Return [x, y] of the center of cell containing provided text 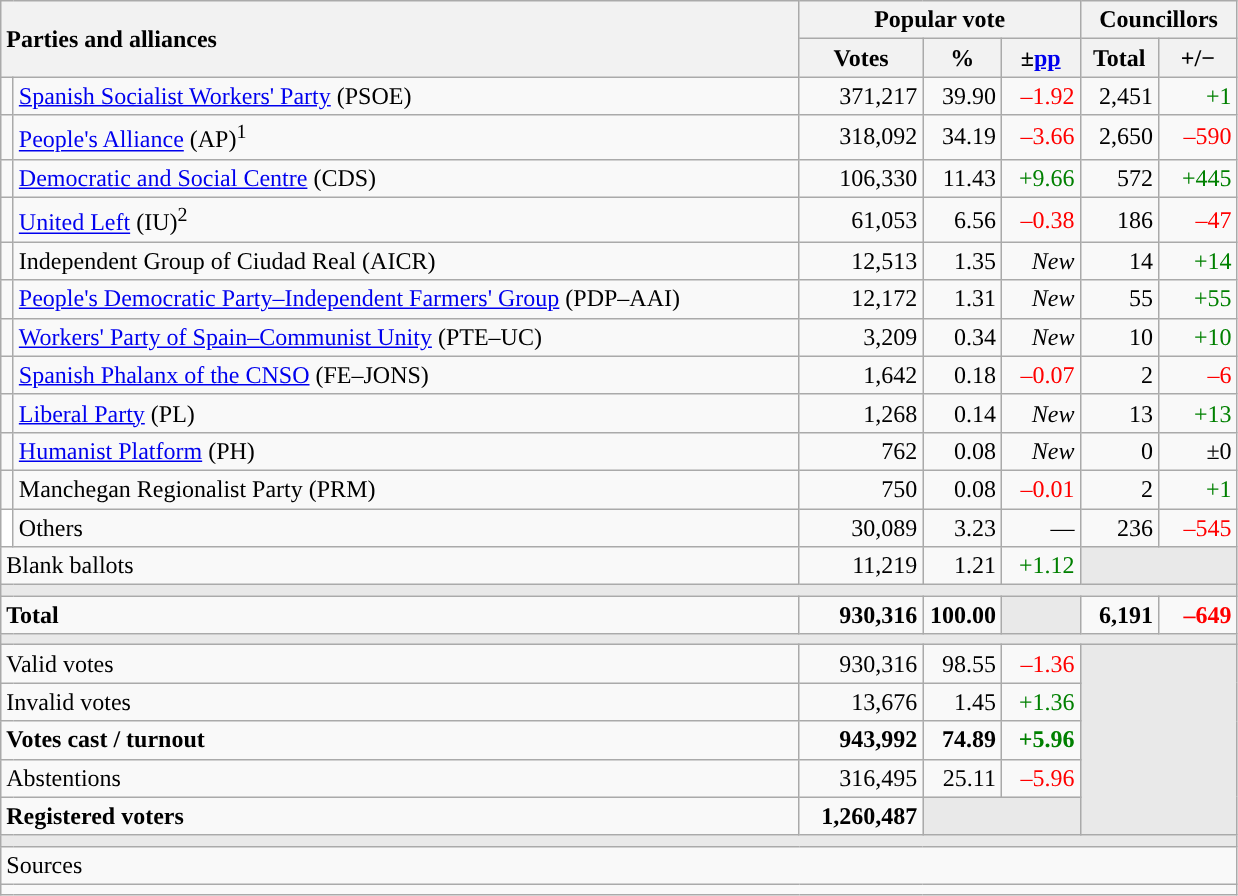
55 [1120, 299]
–5.96 [1040, 778]
2,451 [1120, 96]
0.18 [962, 375]
6,191 [1120, 615]
±0 [1198, 451]
Spanish Phalanx of the CNSO (FE–JONS) [406, 375]
People's Democratic Party–Independent Farmers' Group (PDP–AAI) [406, 299]
14 [1120, 261]
Independent Group of Ciudad Real (AICR) [406, 261]
61,053 [861, 220]
+10 [1198, 337]
Humanist Platform (PH) [406, 451]
–649 [1198, 615]
–0.07 [1040, 375]
Democratic and Social Centre (CDS) [406, 178]
762 [861, 451]
Valid votes [400, 664]
34.19 [962, 138]
12,172 [861, 299]
–3.66 [1040, 138]
Blank ballots [400, 566]
1,260,487 [861, 816]
+1.12 [1040, 566]
30,089 [861, 528]
+1.36 [1040, 702]
0.34 [962, 337]
13 [1120, 413]
1.21 [962, 566]
Registered voters [400, 816]
Parties and alliances [400, 39]
100.00 [962, 615]
Invalid votes [400, 702]
1.35 [962, 261]
Popular vote [940, 20]
Others [406, 528]
Manchegan Regionalist Party (PRM) [406, 489]
1,268 [861, 413]
Votes [861, 58]
236 [1120, 528]
–0.38 [1040, 220]
+/− [1198, 58]
6.56 [962, 220]
11.43 [962, 178]
Votes cast / turnout [400, 740]
318,092 [861, 138]
±pp [1040, 58]
People's Alliance (AP)1 [406, 138]
–1.92 [1040, 96]
2,650 [1120, 138]
11,219 [861, 566]
+55 [1198, 299]
Abstentions [400, 778]
0.14 [962, 413]
572 [1120, 178]
1.45 [962, 702]
39.90 [962, 96]
1,642 [861, 375]
3.23 [962, 528]
+13 [1198, 413]
Spanish Socialist Workers' Party (PSOE) [406, 96]
–0.01 [1040, 489]
Workers' Party of Spain–Communist Unity (PTE–UC) [406, 337]
106,330 [861, 178]
+14 [1198, 261]
+9.66 [1040, 178]
–590 [1198, 138]
316,495 [861, 778]
12,513 [861, 261]
13,676 [861, 702]
Councillors [1158, 20]
United Left (IU)2 [406, 220]
% [962, 58]
–47 [1198, 220]
— [1040, 528]
–1.36 [1040, 664]
98.55 [962, 664]
750 [861, 489]
371,217 [861, 96]
186 [1120, 220]
25.11 [962, 778]
74.89 [962, 740]
Liberal Party (PL) [406, 413]
+5.96 [1040, 740]
1.31 [962, 299]
Sources [619, 865]
–545 [1198, 528]
+445 [1198, 178]
943,992 [861, 740]
0 [1120, 451]
3,209 [861, 337]
–6 [1198, 375]
10 [1120, 337]
